Locate the cell with the specified text and output its [x, y] center coordinate. 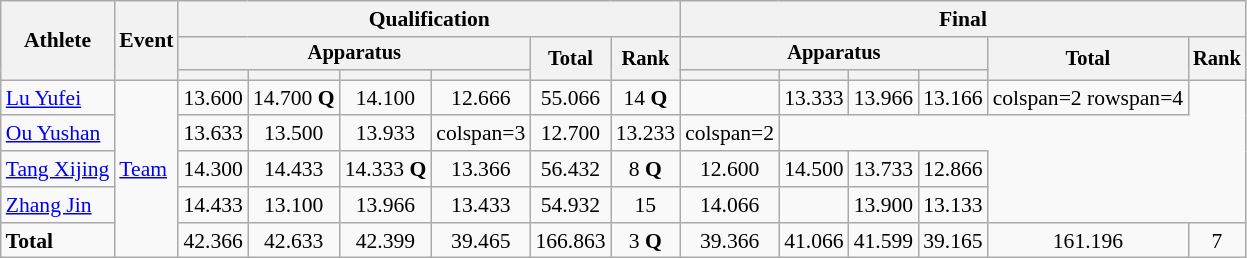
13.366 [480, 169]
Athlete [58, 40]
12.866 [952, 169]
14.300 [212, 169]
13.100 [294, 205]
14 Q [646, 98]
55.066 [570, 98]
Zhang Jin [58, 205]
13.733 [884, 169]
Ou Yushan [58, 134]
colspan=3 [480, 134]
colspan=2 rowspan=4 [1088, 98]
54.932 [570, 205]
14.066 [730, 205]
Tang Xijing [58, 169]
Lu Yufei [58, 98]
Final [963, 19]
12.700 [570, 134]
13.500 [294, 134]
14.100 [386, 98]
13.333 [814, 98]
13.166 [952, 98]
12.600 [730, 169]
Event [146, 40]
56.432 [570, 169]
13.933 [386, 134]
15 [646, 205]
14.700 Q [294, 98]
Qualification [429, 19]
14.333 Q [386, 169]
13.433 [480, 205]
12.666 [480, 98]
Team [146, 169]
13.600 [212, 98]
colspan=2 [730, 134]
13.633 [212, 134]
13.900 [884, 205]
14.500 [814, 169]
13.133 [952, 205]
8 Q [646, 169]
13.233 [646, 134]
